Extract the (X, Y) coordinate from the center of the cell holding the provided text.  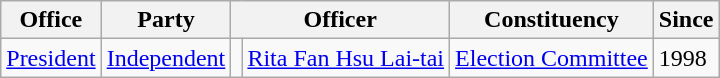
1998 (686, 58)
Since (686, 20)
Office (51, 20)
President (51, 58)
Officer (340, 20)
Independent (166, 58)
Election Committee (552, 58)
Party (166, 20)
Rita Fan Hsu Lai-tai (346, 58)
Constituency (552, 20)
